Output the [x, y] coordinate of the center of the cell containing the given text.  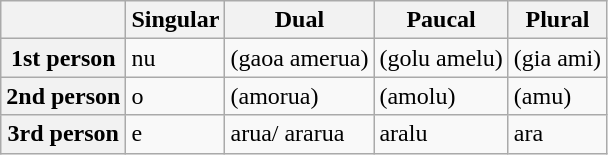
e [176, 134]
nu [176, 58]
o [176, 96]
(amu) [557, 96]
(golu amelu) [441, 58]
(gia ami) [557, 58]
(amolu) [441, 96]
Paucal [441, 20]
(gaoa amerua) [300, 58]
Dual [300, 20]
2nd person [64, 96]
(amorua) [300, 96]
ara [557, 134]
3rd person [64, 134]
arua/ ararua [300, 134]
aralu [441, 134]
1st person [64, 58]
Plural [557, 20]
Singular [176, 20]
